Scan for the cell matching the given text and deliver its (x, y) coordinate at center. 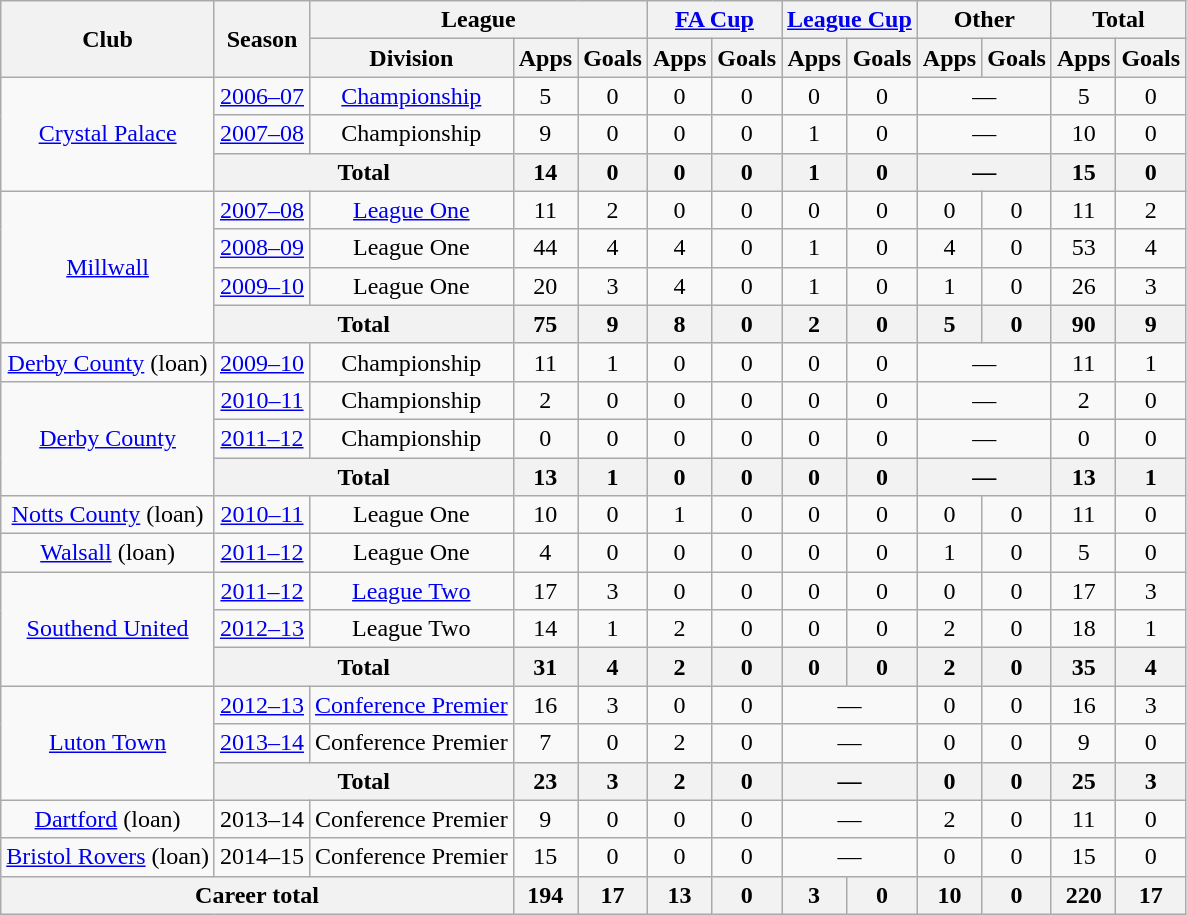
Millwall (108, 267)
League (479, 20)
8 (679, 324)
Derby County (108, 438)
44 (545, 248)
Bristol Rovers (loan) (108, 857)
Career total (257, 895)
Other (984, 20)
2014–15 (262, 857)
220 (1083, 895)
35 (1083, 667)
23 (545, 781)
25 (1083, 781)
53 (1083, 248)
Season (262, 39)
26 (1083, 286)
Division (412, 58)
Southend United (108, 629)
Derby County (loan) (108, 362)
90 (1083, 324)
2006–07 (262, 96)
Crystal Palace (108, 134)
League Cup (850, 20)
31 (545, 667)
Walsall (loan) (108, 553)
194 (545, 895)
18 (1083, 629)
20 (545, 286)
Luton Town (108, 743)
FA Cup (714, 20)
7 (545, 743)
Club (108, 39)
75 (545, 324)
2008–09 (262, 248)
Dartford (loan) (108, 819)
Notts County (loan) (108, 515)
